Detect which cell encompasses the target text, then output its (x, y) center coordinate. 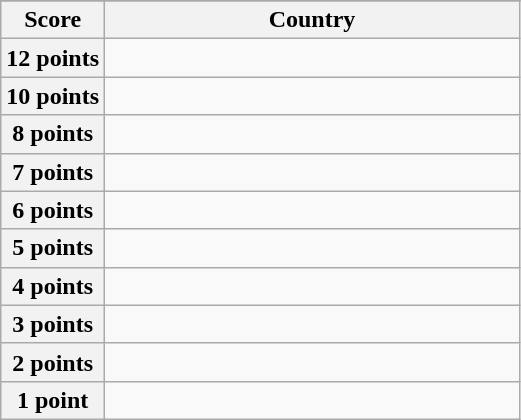
1 point (53, 400)
Score (53, 20)
7 points (53, 172)
4 points (53, 286)
Country (312, 20)
10 points (53, 96)
2 points (53, 362)
6 points (53, 210)
8 points (53, 134)
12 points (53, 58)
5 points (53, 248)
3 points (53, 324)
